Return the (X, Y) coordinate for the center point of the cell that contains the specified text.  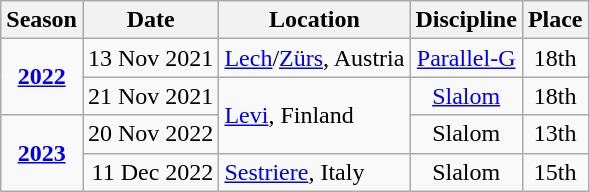
Lech/Zürs, Austria (314, 58)
Date (150, 20)
Sestriere, Italy (314, 172)
15th (555, 172)
2022 (42, 77)
13th (555, 134)
20 Nov 2022 (150, 134)
11 Dec 2022 (150, 172)
Location (314, 20)
13 Nov 2021 (150, 58)
21 Nov 2021 (150, 96)
Discipline (466, 20)
Parallel-G (466, 58)
2023 (42, 153)
Levi, Finland (314, 115)
Place (555, 20)
Season (42, 20)
